Identify which cell holds the provided text, then report its (x, y) central coordinate. 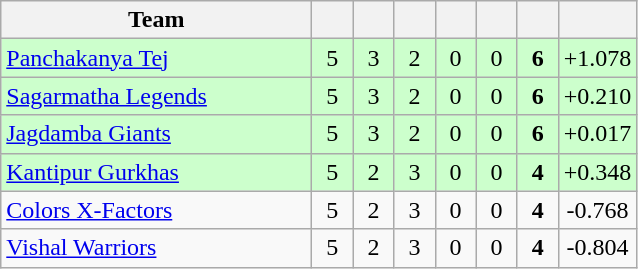
Vishal Warriors (156, 248)
Jagdamba Giants (156, 134)
+1.078 (598, 58)
+0.210 (598, 96)
Colors X-Factors (156, 210)
-0.804 (598, 248)
Team (156, 20)
Panchakanya Tej (156, 58)
Kantipur Gurkhas (156, 172)
+0.017 (598, 134)
Sagarmatha Legends (156, 96)
+0.348 (598, 172)
-0.768 (598, 210)
